Identify which cell holds the provided text, then report its (X, Y) central coordinate. 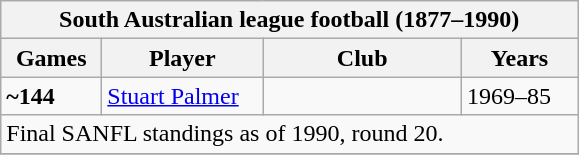
Stuart Palmer (182, 96)
Games (52, 58)
South Australian league football (1877–1990) (290, 20)
Final SANFL standings as of 1990, round 20. (290, 134)
Years (519, 58)
Club (362, 58)
1969–85 (519, 96)
Player (182, 58)
~144 (52, 96)
